Determine the [x, y] coordinate at the center of the cell enclosing the given text.  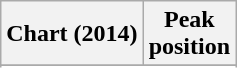
Peak position [189, 34]
Chart (2014) [72, 34]
